From the cell containing the given text, extract its center point as [x, y] coordinate. 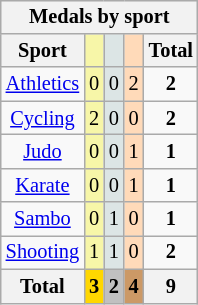
Judo [42, 152]
3 [94, 286]
4 [134, 286]
Athletics [42, 84]
9 [171, 286]
Karate [42, 185]
Cycling [42, 118]
Shooting [42, 253]
Sport [42, 51]
Sambo [42, 219]
Medals by sport [100, 17]
